Return the [x, y] coordinate for the center point of the cell that contains the specified text.  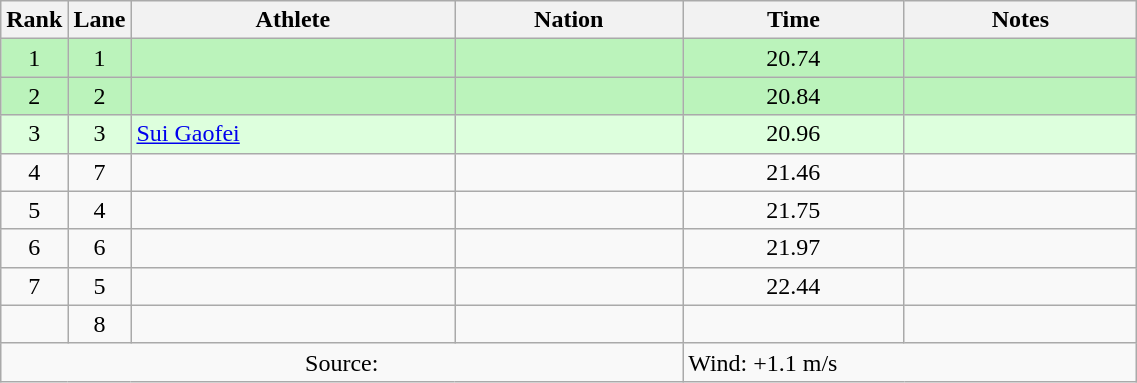
Rank [34, 20]
20.96 [794, 134]
Source: [342, 362]
21.97 [794, 248]
Time [794, 20]
Lane [100, 20]
Notes [1020, 20]
Nation [569, 20]
21.75 [794, 210]
20.84 [794, 96]
Athlete [293, 20]
22.44 [794, 286]
Sui Gaofei [293, 134]
8 [100, 324]
20.74 [794, 58]
21.46 [794, 172]
Wind: +1.1 m/s [910, 362]
